From the cell containing the given text, extract its center point as (X, Y) coordinate. 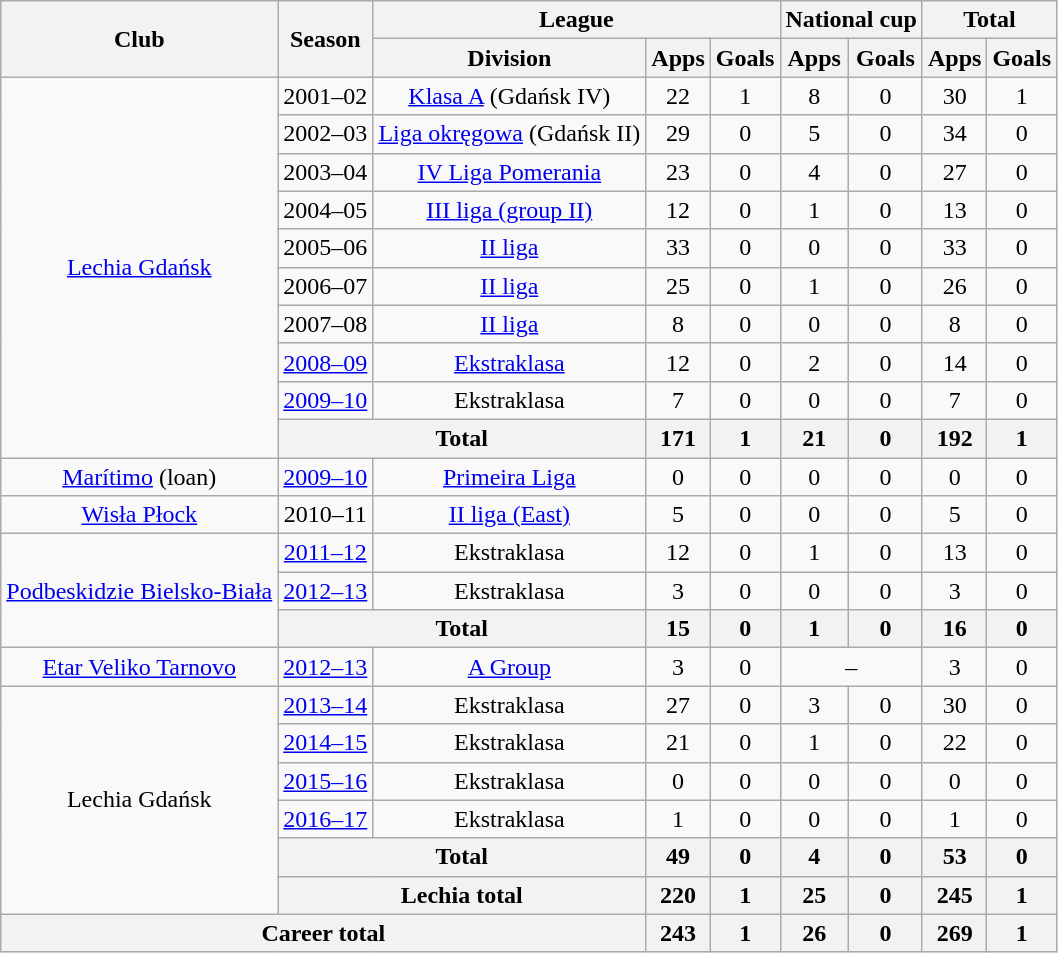
2004–05 (326, 210)
2013–14 (326, 705)
Primeira Liga (510, 477)
– (851, 667)
2011–12 (326, 553)
Season (326, 39)
2006–07 (326, 286)
Podbeskidzie Bielsko-Biała (140, 591)
29 (678, 134)
2008–09 (326, 362)
2015–16 (326, 781)
Etar Veliko Tarnovo (140, 667)
245 (954, 895)
53 (954, 857)
A Group (510, 667)
Liga okręgowa (Gdańsk II) (510, 134)
Marítimo (loan) (140, 477)
2001–02 (326, 96)
15 (678, 629)
Klasa A (Gdańsk IV) (510, 96)
League (576, 20)
Wisła Płock (140, 515)
192 (954, 438)
16 (954, 629)
2016–17 (326, 819)
269 (954, 933)
220 (678, 895)
II liga (East) (510, 515)
IV Liga Pomerania (510, 172)
34 (954, 134)
49 (678, 857)
14 (954, 362)
2007–08 (326, 324)
Career total (324, 933)
III liga (group II) (510, 210)
23 (678, 172)
2014–15 (326, 743)
2 (814, 362)
Division (510, 58)
243 (678, 933)
Lechia total (462, 895)
2003–04 (326, 172)
2010–11 (326, 515)
2005–06 (326, 248)
171 (678, 438)
National cup (851, 20)
2002–03 (326, 134)
Club (140, 39)
